Pinpoint the cell where the given text exists, returning its (X, Y) midpoint coordinate. 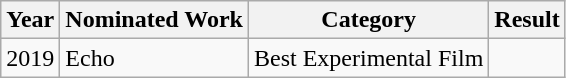
Echo (154, 58)
Nominated Work (154, 20)
Category (368, 20)
2019 (30, 58)
Result (527, 20)
Best Experimental Film (368, 58)
Year (30, 20)
